Locate the cell with the specified text and output its (X, Y) center coordinate. 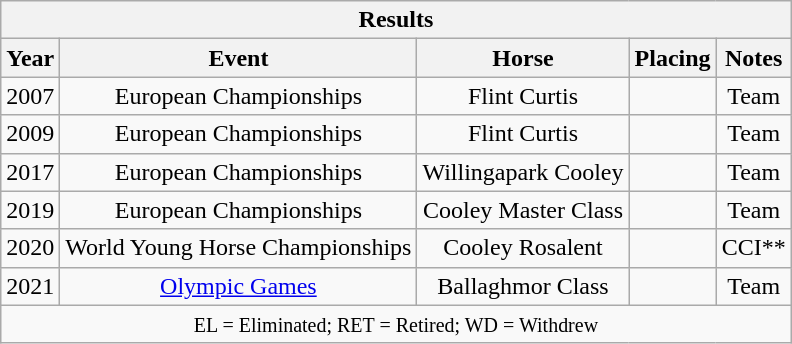
Olympic Games (238, 286)
2007 (30, 96)
EL = Eliminated; RET = Retired; WD = Withdrew (396, 324)
Cooley Rosalent (523, 248)
Cooley Master Class (523, 210)
2019 (30, 210)
2009 (30, 134)
Horse (523, 58)
2020 (30, 248)
Results (396, 20)
Event (238, 58)
CCI** (754, 248)
World Young Horse Championships (238, 248)
Placing (672, 58)
Ballaghmor Class (523, 286)
Willingapark Cooley (523, 172)
2017 (30, 172)
Notes (754, 58)
Year (30, 58)
2021 (30, 286)
